Pinpoint the cell where the given text exists, returning its [x, y] midpoint coordinate. 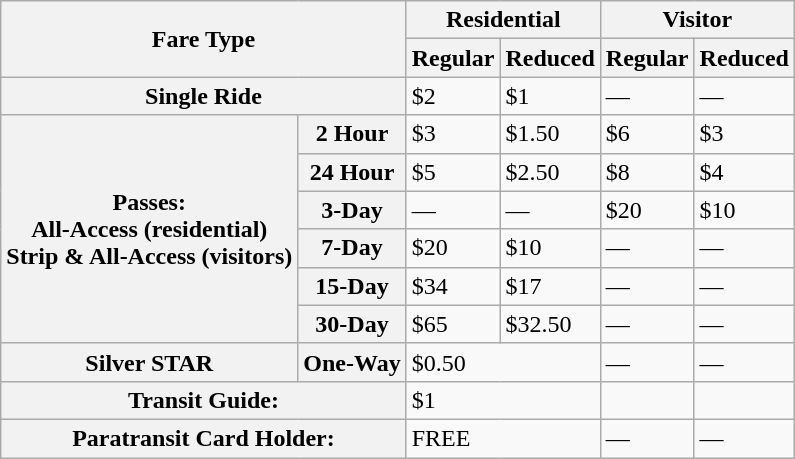
$2.50 [550, 172]
30-Day [352, 324]
$17 [550, 286]
Transit Guide: [204, 400]
Passes:All-Access (residential)Strip & All-Access (visitors) [150, 229]
Fare Type [204, 39]
FREE [503, 438]
$1.50 [550, 134]
$32.50 [550, 324]
15-Day [352, 286]
$65 [453, 324]
$8 [647, 172]
One-Way [352, 362]
$6 [647, 134]
7-Day [352, 248]
$5 [453, 172]
Visitor [697, 20]
Paratransit Card Holder: [204, 438]
Silver STAR [150, 362]
24 Hour [352, 172]
$2 [453, 96]
$0.50 [503, 362]
Single Ride [204, 96]
3-Day [352, 210]
$4 [744, 172]
Residential [503, 20]
$34 [453, 286]
2 Hour [352, 134]
